Identify which cell holds the provided text, then report its (x, y) central coordinate. 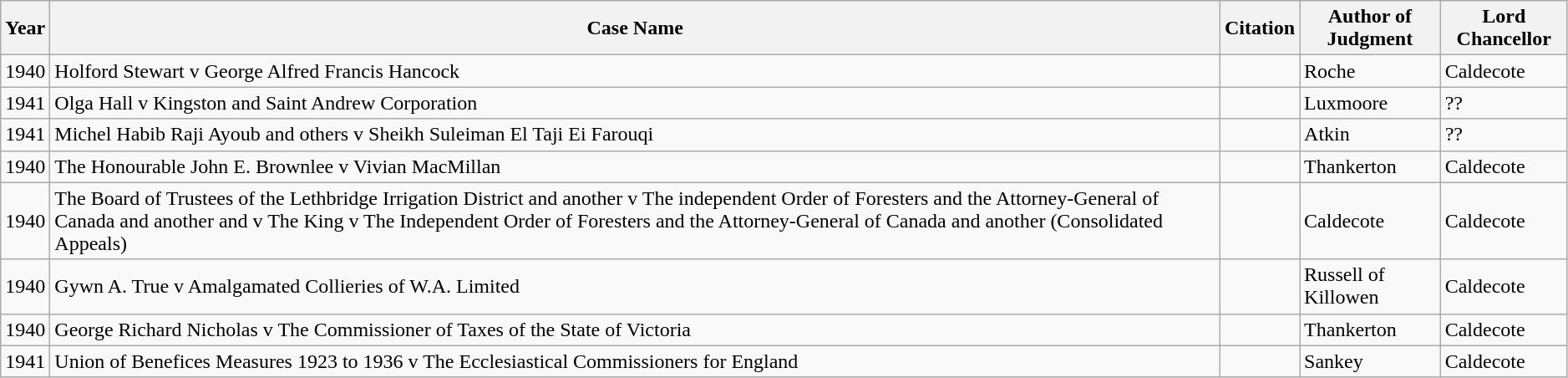
Luxmoore (1370, 103)
Gywn A. True v Amalgamated Collieries of W.A. Limited (635, 286)
Atkin (1370, 135)
Union of Benefices Measures 1923 to 1936 v The Ecclesiastical Commissioners for England (635, 361)
Author of Judgment (1370, 28)
Citation (1260, 28)
Michel Habib Raji Ayoub and others v Sheikh Suleiman El Taji Ei Farouqi (635, 135)
Russell of Killowen (1370, 286)
George Richard Nicholas v The Commissioner of Taxes of the State of Victoria (635, 329)
Olga Hall v Kingston and Saint Andrew Corporation (635, 103)
Roche (1370, 71)
Case Name (635, 28)
Year (25, 28)
Sankey (1370, 361)
Holford Stewart v George Alfred Francis Hancock (635, 71)
Lord Chancellor (1504, 28)
The Honourable John E. Brownlee v Vivian MacMillan (635, 166)
